Search for the cell housing the specified text and yield its [X, Y] center coordinate. 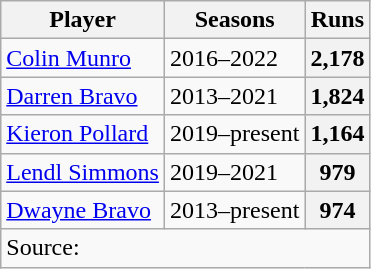
1,824 [338, 96]
2013–present [234, 210]
1,164 [338, 134]
Darren Bravo [83, 96]
Player [83, 20]
2019–present [234, 134]
Kieron Pollard [83, 134]
2013–2021 [234, 96]
Runs [338, 20]
Seasons [234, 20]
2,178 [338, 58]
2019–2021 [234, 172]
Source: [186, 248]
974 [338, 210]
Colin Munro [83, 58]
Lendl Simmons [83, 172]
979 [338, 172]
2016–2022 [234, 58]
Dwayne Bravo [83, 210]
